Locate the cell with the specified text and output its (X, Y) center coordinate. 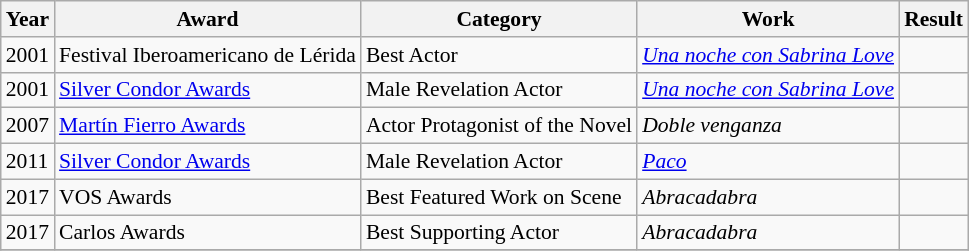
Category (499, 19)
2007 (28, 126)
Doble venganza (768, 126)
Best Featured Work on Scene (499, 197)
Work (768, 19)
Festival Iberoamericano de Lérida (208, 55)
2011 (28, 162)
Paco (768, 162)
VOS Awards (208, 197)
Award (208, 19)
Best Supporting Actor (499, 233)
Year (28, 19)
Actor Protagonist of the Novel (499, 126)
Martín Fierro Awards (208, 126)
Carlos Awards (208, 233)
Result (934, 19)
Best Actor (499, 55)
